Locate the cell with the specified text and output its (x, y) center coordinate. 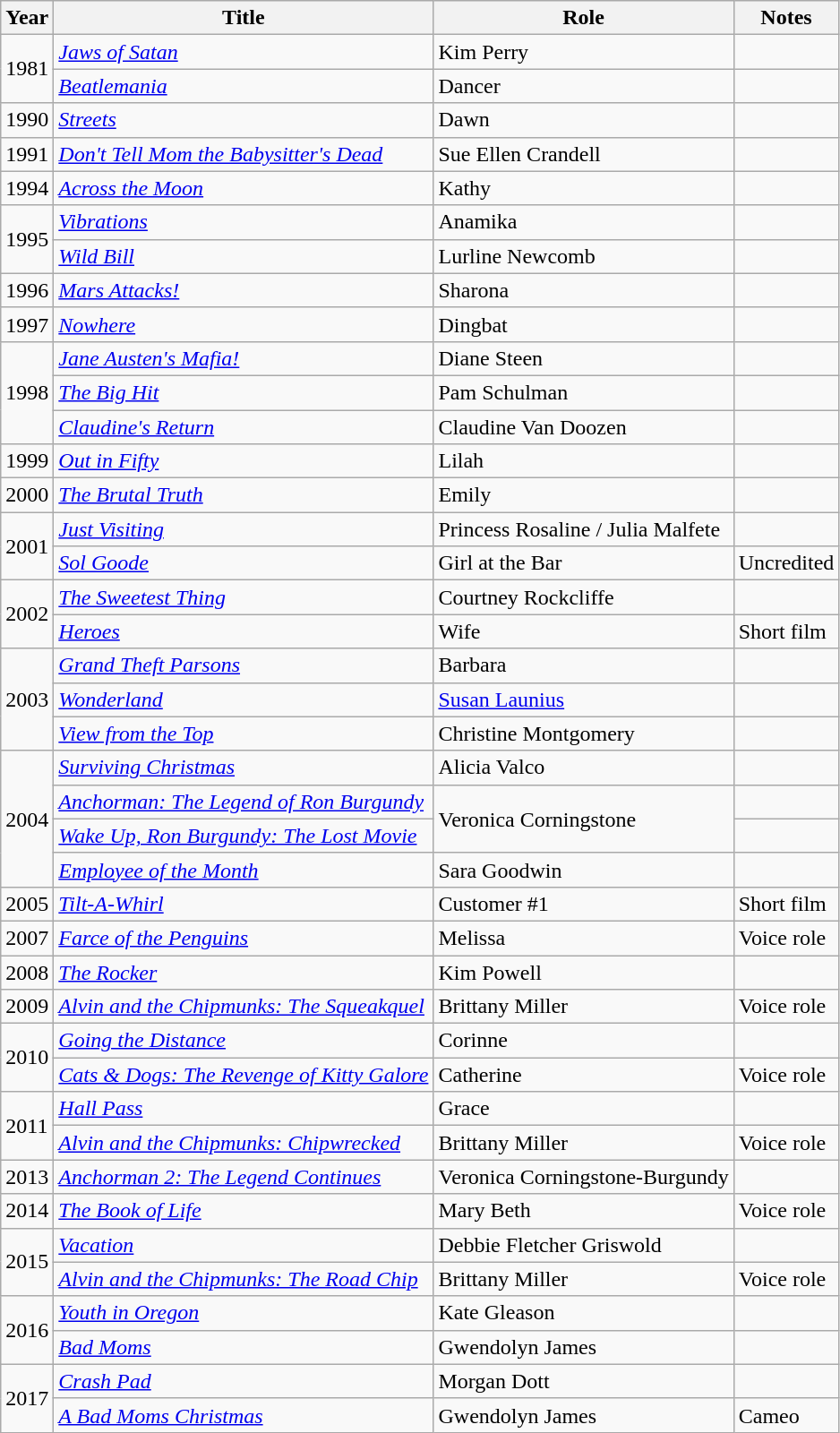
Diane Steen (584, 358)
2009 (27, 1007)
Heroes (244, 631)
The Rocker (244, 972)
Corinne (584, 1041)
Kim Powell (584, 972)
The Big Hit (244, 392)
The Sweetest Thing (244, 597)
A Bad Moms Christmas (244, 1415)
2005 (27, 904)
Lurline Newcomb (584, 256)
Just Visiting (244, 529)
Anchorman: The Legend of Ron Burgundy (244, 802)
Lilah (584, 461)
Farce of the Penguins (244, 938)
Sharona (584, 290)
2015 (27, 1262)
Girl at the Bar (584, 563)
Don't Tell Mom the Babysitter's Dead (244, 154)
2002 (27, 614)
2000 (27, 495)
2014 (27, 1211)
1997 (27, 324)
2004 (27, 819)
1991 (27, 154)
Surviving Christmas (244, 768)
Dingbat (584, 324)
Pam Schulman (584, 392)
Alvin and the Chipmunks: Chipwrecked (244, 1143)
2017 (27, 1398)
Claudine's Return (244, 427)
1998 (27, 392)
Title (244, 18)
1999 (27, 461)
Going the Distance (244, 1041)
Vacation (244, 1245)
2010 (27, 1058)
Cameo (786, 1415)
Wonderland (244, 699)
Veronica Corningstone (584, 819)
Kate Gleason (584, 1313)
1996 (27, 290)
Role (584, 18)
Morgan Dott (584, 1381)
Grace (584, 1109)
Wake Up, Ron Burgundy: The Lost Movie (244, 836)
Tilt-A-Whirl (244, 904)
Across the Moon (244, 188)
Dancer (584, 86)
Wild Bill (244, 256)
Employee of the Month (244, 870)
1981 (27, 69)
2016 (27, 1330)
Bad Moms (244, 1347)
Notes (786, 18)
1990 (27, 120)
Anchorman 2: The Legend Continues (244, 1177)
Alvin and the Chipmunks: The Road Chip (244, 1279)
View from the Top (244, 734)
2007 (27, 938)
Barbara (584, 665)
Nowhere (244, 324)
2001 (27, 546)
Hall Pass (244, 1109)
The Book of Life (244, 1211)
Uncredited (786, 563)
Debbie Fletcher Griswold (584, 1245)
Wife (584, 631)
Princess Rosaline / Julia Malfete (584, 529)
Year (27, 18)
2013 (27, 1177)
Customer #1 (584, 904)
2011 (27, 1126)
Sue Ellen Crandell (584, 154)
Mars Attacks! (244, 290)
2003 (27, 699)
Youth in Oregon (244, 1313)
Sol Goode (244, 563)
Melissa (584, 938)
Courtney Rockcliffe (584, 597)
Cats & Dogs: The Revenge of Kitty Galore (244, 1075)
Dawn (584, 120)
Jane Austen's Mafia! (244, 358)
Emily (584, 495)
Anamika (584, 222)
Susan Launius (584, 699)
Sara Goodwin (584, 870)
The Brutal Truth (244, 495)
Claudine Van Doozen (584, 427)
1995 (27, 239)
Vibrations (244, 222)
Kim Perry (584, 52)
Crash Pad (244, 1381)
Alicia Valco (584, 768)
Jaws of Satan (244, 52)
Mary Beth (584, 1211)
Out in Fifty (244, 461)
Veronica Corningstone-Burgundy (584, 1177)
Streets (244, 120)
Grand Theft Parsons (244, 665)
Kathy (584, 188)
2008 (27, 972)
Christine Montgomery (584, 734)
Catherine (584, 1075)
Beatlemania (244, 86)
1994 (27, 188)
Alvin and the Chipmunks: The Squeakquel (244, 1007)
